Search for the cell housing the specified text and yield its (x, y) center coordinate. 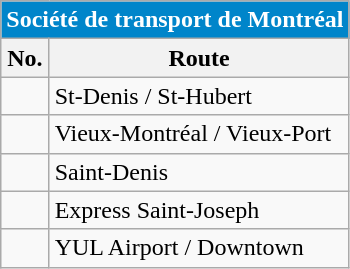
No. (25, 58)
Vieux-Montréal / Vieux-Port (199, 134)
Société de transport de Montréal (175, 20)
St-Denis / St-Hubert (199, 96)
Route (199, 58)
Express Saint-Joseph (199, 210)
Saint-Denis (199, 172)
YUL Airport / Downtown (199, 248)
